For the text-containing cell, return its midpoint in (X, Y) coordinate format. 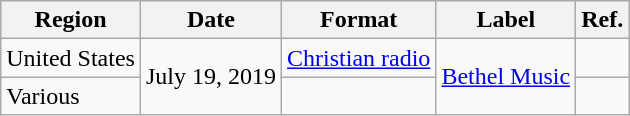
Ref. (602, 20)
Christian radio (359, 58)
Various (71, 96)
Format (359, 20)
July 19, 2019 (210, 77)
Date (210, 20)
Bethel Music (506, 77)
United States (71, 58)
Region (71, 20)
Label (506, 20)
